Output the [x, y] coordinate of the center of the cell containing the given text.  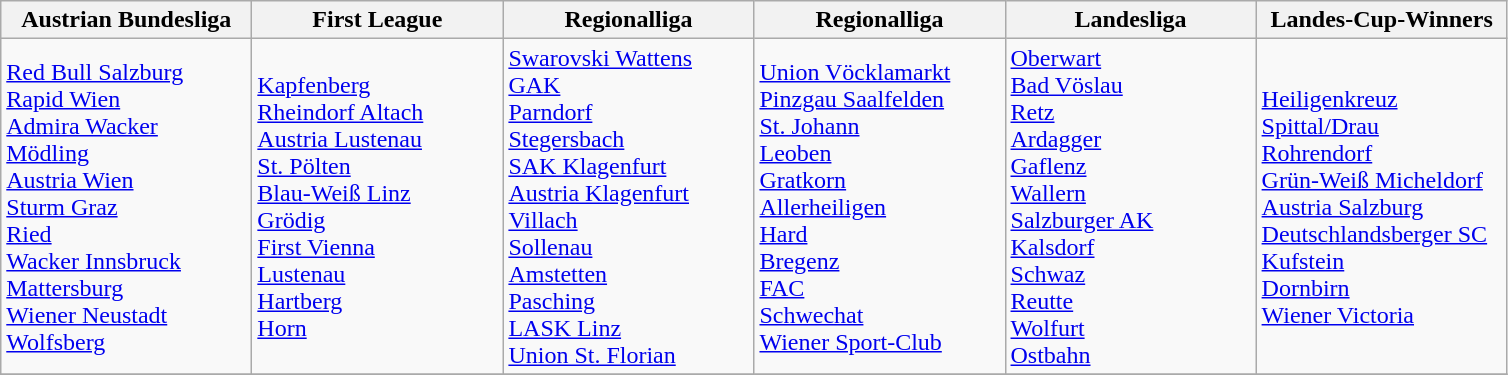
Landesliga [1130, 20]
Union VöcklamarktPinzgau SaalfeldenSt. JohannLeobenGratkornAllerheiligenHardBregenzFACSchwechatWiener Sport-Club [880, 206]
Landes-Cup-Winners [1382, 20]
Swarovski WattensGAKParndorfStegersbachSAK KlagenfurtAustria KlagenfurtVillachSollenauAmstettenPaschingLASK LinzUnion St. Florian [628, 206]
Red Bull SalzburgRapid WienAdmira Wacker MödlingAustria WienSturm GrazRiedWacker InnsbruckMattersburgWiener NeustadtWolfsberg [126, 206]
OberwartBad VöslauRetzArdaggerGaflenzWallernSalzburger AKKalsdorfSchwazReutteWolfurtOstbahn [1130, 206]
KapfenbergRheindorf AltachAustria LustenauSt. PöltenBlau-Weiß LinzGrödigFirst ViennaLustenauHartbergHorn [378, 206]
Austrian Bundesliga [126, 20]
HeiligenkreuzSpittal/DrauRohrendorfGrün-Weiß MicheldorfAustria SalzburgDeutschlandsberger SCKufsteinDornbirnWiener Victoria [1382, 206]
First League [378, 20]
